For the text-containing cell, return its midpoint in [X, Y] coordinate format. 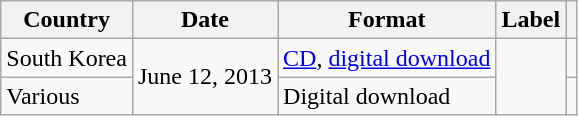
Country [67, 20]
South Korea [67, 58]
June 12, 2013 [204, 77]
Digital download [387, 96]
Format [387, 20]
Various [67, 96]
Date [204, 20]
CD, digital download [387, 58]
Label [531, 20]
